Detect which cell encompasses the target text, then output its (x, y) center coordinate. 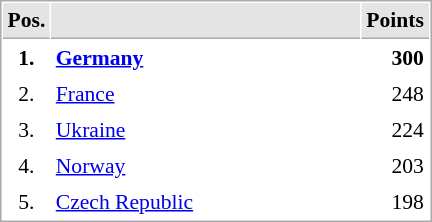
Norway (206, 165)
248 (396, 93)
224 (396, 129)
Czech Republic (206, 201)
3. (26, 129)
4. (26, 165)
5. (26, 201)
France (206, 93)
203 (396, 165)
Ukraine (206, 129)
300 (396, 57)
Pos. (26, 21)
198 (396, 201)
1. (26, 57)
Points (396, 21)
Germany (206, 57)
2. (26, 93)
